Pinpoint the cell where the given text exists, returning its (X, Y) midpoint coordinate. 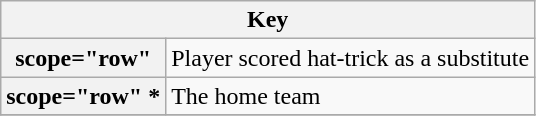
scope="row" (84, 58)
The home team (350, 96)
Key (268, 20)
scope="row" * (84, 96)
Player scored hat-trick as a substitute (350, 58)
